Locate the cell with the specified text and output its [x, y] center coordinate. 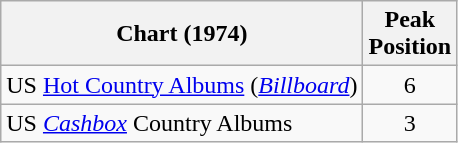
US Hot Country Albums (Billboard) [182, 85]
6 [410, 85]
Chart (1974) [182, 34]
3 [410, 123]
PeakPosition [410, 34]
US Cashbox Country Albums [182, 123]
